Scan for the cell matching the given text and deliver its [X, Y] coordinate at center. 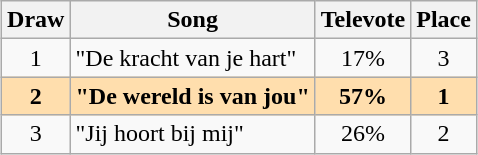
"De wereld is van jou" [192, 96]
"De kracht van je hart" [192, 58]
Song [192, 20]
17% [362, 58]
Televote [362, 20]
26% [362, 134]
"Jij hoort bij mij" [192, 134]
Draw [36, 20]
Place [444, 20]
57% [362, 96]
